Determine the [X, Y] coordinate at the center of the cell enclosing the given text.  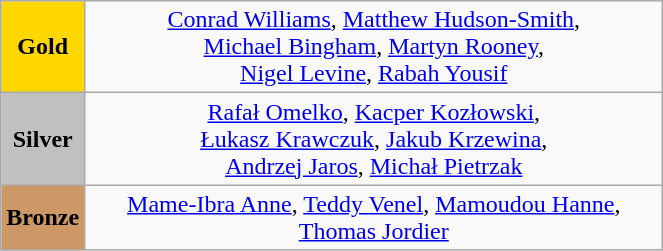
Conrad Williams, Matthew Hudson-Smith, Michael Bingham, Martyn Rooney, Nigel Levine, Rabah Yousif [374, 47]
Gold [43, 47]
Rafał Omelko, Kacper Kozłowski, Łukasz Krawczuk, Jakub Krzewina, Andrzej Jaros, Michał Pietrzak [374, 139]
Mame-Ibra Anne, Teddy Venel, Mamoudou Hanne, Thomas Jordier [374, 218]
Silver [43, 139]
Bronze [43, 218]
